Scan for the cell matching the given text and deliver its (X, Y) coordinate at center. 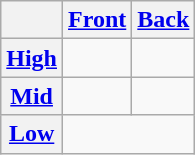
Mid (32, 96)
Low (32, 134)
Back (164, 20)
High (32, 58)
Front (98, 20)
